Search for the cell housing the specified text and yield its (X, Y) center coordinate. 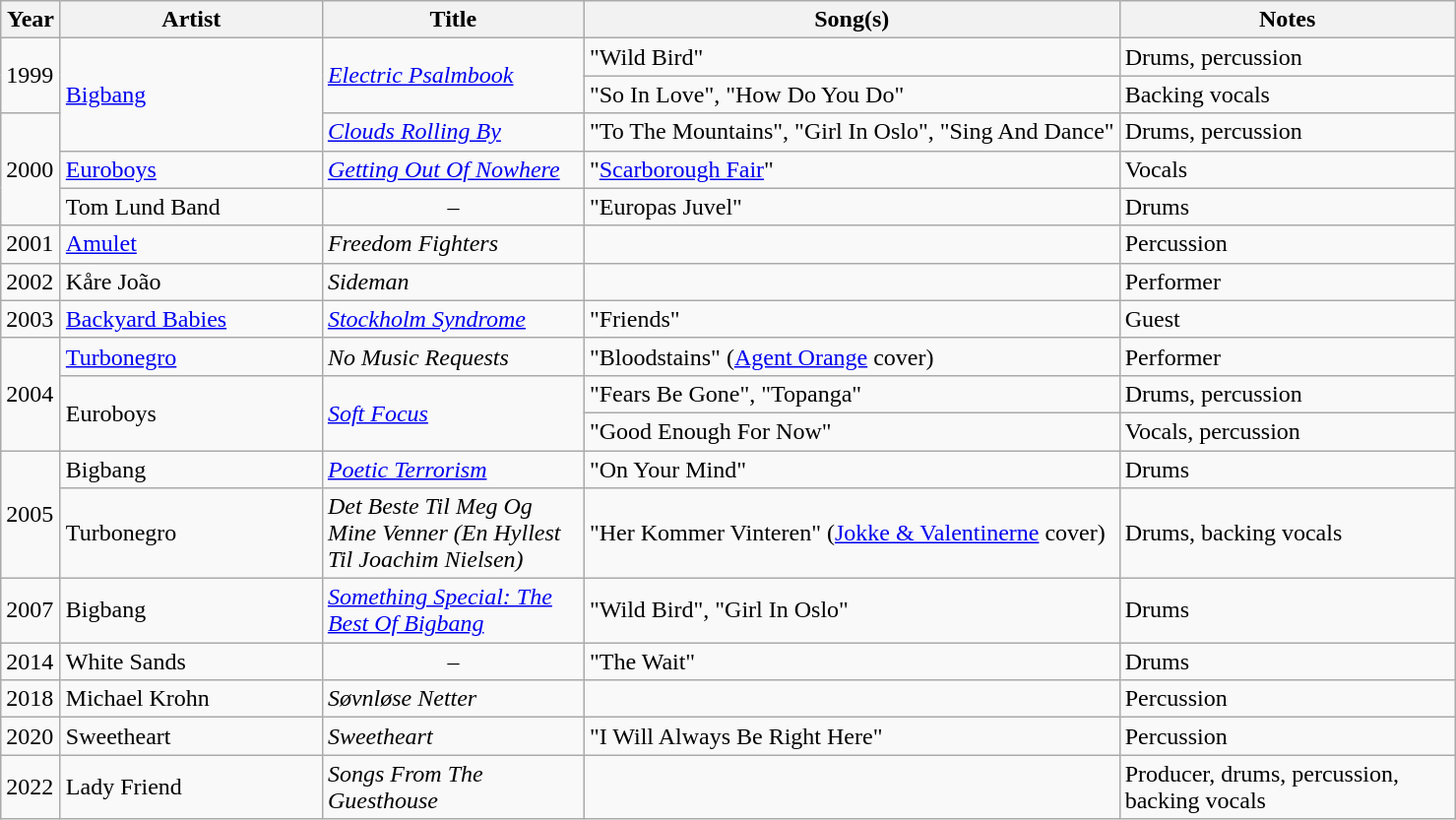
Amulet (191, 244)
"Bloodstains" (Agent Orange cover) (852, 356)
Soft Focus (453, 412)
"Fears Be Gone", "Topanga" (852, 394)
Sideman (453, 282)
Artist (191, 20)
2002 (32, 282)
"The Wait" (852, 662)
2018 (32, 699)
Guest (1288, 319)
2020 (32, 736)
Songs From The Guesthouse (453, 788)
Poetic Terrorism (453, 470)
Getting Out Of Nowhere (453, 169)
2005 (32, 515)
Notes (1288, 20)
Søvnløse Netter (453, 699)
"I Will Always Be Right Here" (852, 736)
White Sands (191, 662)
"On Your Mind" (852, 470)
"Her Kommer Vinteren" (Jokke & Valentinerne cover) (852, 534)
Clouds Rolling By (453, 132)
2007 (32, 610)
Backing vocals (1288, 95)
2003 (32, 319)
2001 (32, 244)
"Friends" (852, 319)
Stockholm Syndrome (453, 319)
2000 (32, 169)
Title (453, 20)
"Good Enough For Now" (852, 431)
Year (32, 20)
2004 (32, 394)
2014 (32, 662)
Producer, drums, percussion, backing vocals (1288, 788)
Vocals (1288, 169)
Lady Friend (191, 788)
Vocals, percussion (1288, 431)
Backyard Babies (191, 319)
Something Special: The Best Of Bigbang (453, 610)
Song(s) (852, 20)
"Wild Bird", "Girl In Oslo" (852, 610)
"Wild Bird" (852, 57)
"To The Mountains", "Girl In Oslo", "Sing And Dance" (852, 132)
"Scarborough Fair" (852, 169)
"So In Love", "How Do You Do" (852, 95)
Electric Psalmbook (453, 76)
Det Beste Til Meg Og Mine Venner (En Hyllest Til Joachim Nielsen) (453, 534)
"Europas Juvel" (852, 207)
Tom Lund Band (191, 207)
Kåre João (191, 282)
Freedom Fighters (453, 244)
Drums, backing vocals (1288, 534)
2022 (32, 788)
No Music Requests (453, 356)
1999 (32, 76)
Michael Krohn (191, 699)
